Search for the cell housing the specified text and yield its [X, Y] center coordinate. 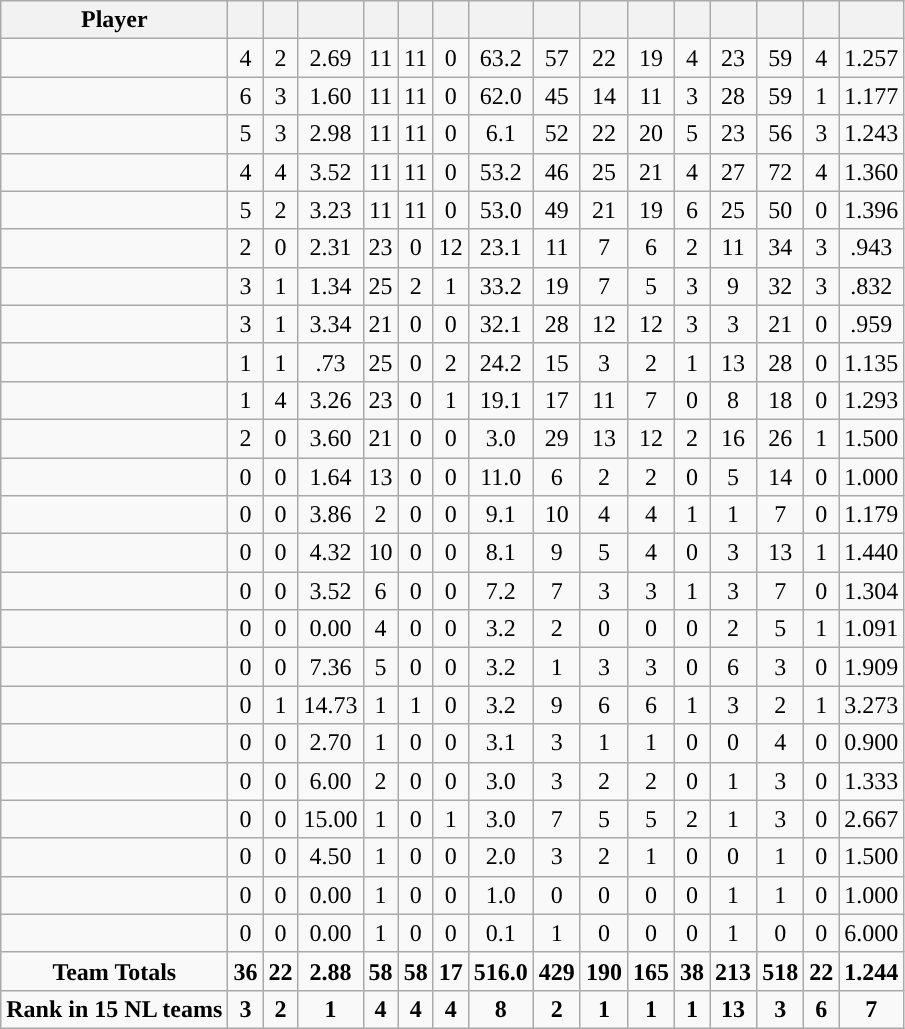
3.86 [330, 515]
2.31 [330, 248]
27 [734, 172]
1.243 [872, 134]
32 [780, 286]
56 [780, 134]
50 [780, 210]
1.60 [330, 96]
3.60 [330, 438]
1.360 [872, 172]
29 [556, 438]
2.98 [330, 134]
1.257 [872, 58]
11.0 [500, 477]
33.2 [500, 286]
15 [556, 362]
24.2 [500, 362]
18 [780, 400]
3.23 [330, 210]
1.396 [872, 210]
Team Totals [114, 971]
53.2 [500, 172]
3.26 [330, 400]
.959 [872, 324]
1.34 [330, 286]
2.88 [330, 971]
2.667 [872, 819]
19.1 [500, 400]
1.179 [872, 515]
.943 [872, 248]
2.70 [330, 743]
2.0 [500, 857]
165 [650, 971]
Player [114, 20]
3.34 [330, 324]
52 [556, 134]
1.135 [872, 362]
16 [734, 438]
213 [734, 971]
190 [604, 971]
0.1 [500, 933]
4.50 [330, 857]
3.273 [872, 705]
1.244 [872, 971]
32.1 [500, 324]
57 [556, 58]
1.091 [872, 629]
1.177 [872, 96]
26 [780, 438]
1.304 [872, 591]
62.0 [500, 96]
1.440 [872, 553]
7.36 [330, 667]
7.2 [500, 591]
.832 [872, 286]
1.333 [872, 781]
.73 [330, 362]
Rank in 15 NL teams [114, 1009]
34 [780, 248]
1.64 [330, 477]
6.00 [330, 781]
53.0 [500, 210]
516.0 [500, 971]
49 [556, 210]
38 [692, 971]
2.69 [330, 58]
36 [246, 971]
429 [556, 971]
46 [556, 172]
45 [556, 96]
8.1 [500, 553]
1.909 [872, 667]
3.1 [500, 743]
72 [780, 172]
14.73 [330, 705]
63.2 [500, 58]
0.900 [872, 743]
15.00 [330, 819]
6.000 [872, 933]
1.0 [500, 895]
20 [650, 134]
23.1 [500, 248]
1.293 [872, 400]
518 [780, 971]
9.1 [500, 515]
4.32 [330, 553]
6.1 [500, 134]
